For the text-containing cell, return its midpoint in (x, y) coordinate format. 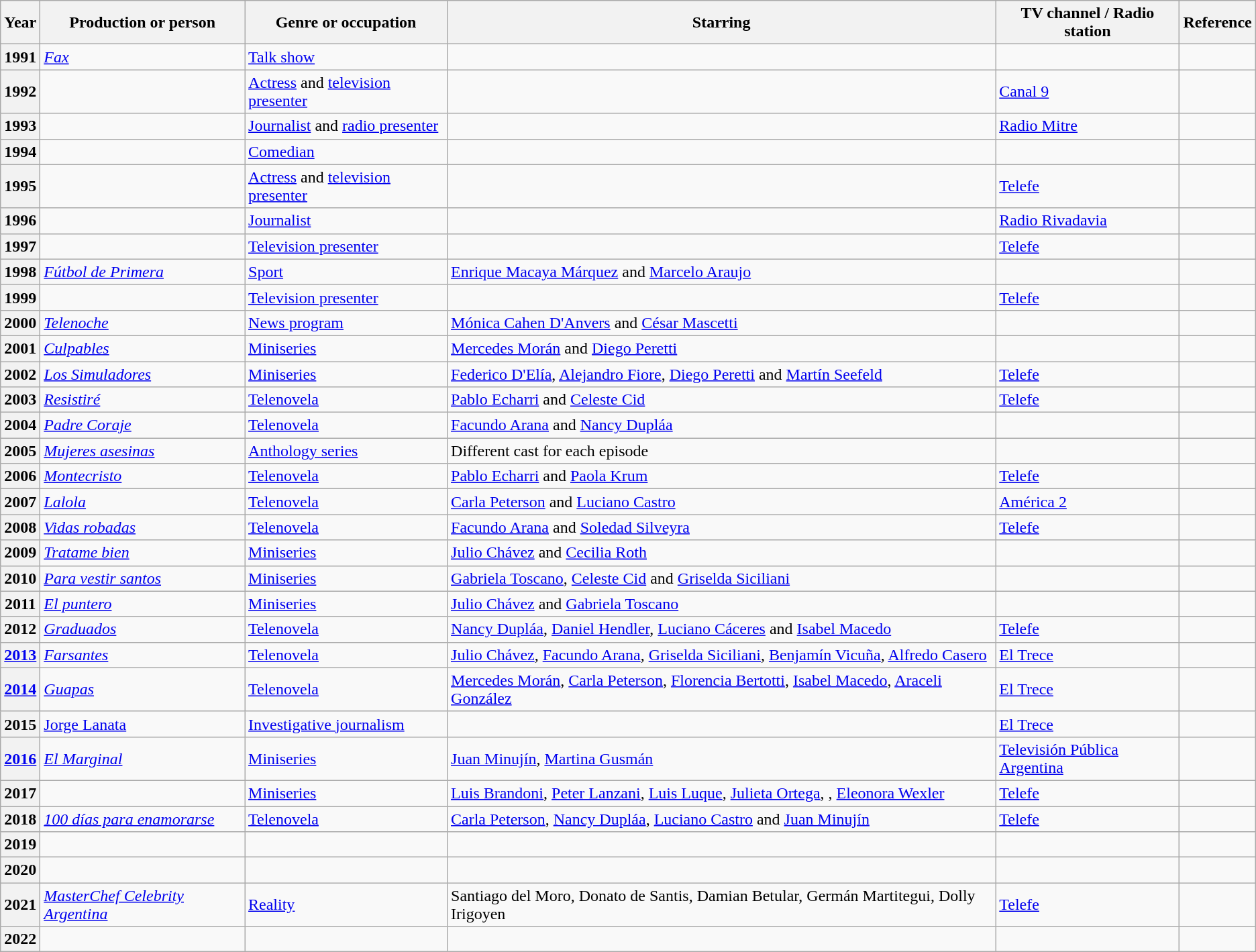
Anthology series (346, 451)
América 2 (1088, 502)
Mercedes Morán, Carla Peterson, Florencia Bertotti, Isabel Macedo, Araceli González (722, 690)
Jorge Lanata (142, 724)
1998 (20, 272)
Pablo Echarri and Celeste Cid (722, 400)
Nancy Dupláa, Daniel Hendler, Luciano Cáceres and Isabel Macedo (722, 629)
2005 (20, 451)
Julio Chávez and Gabriela Toscano (722, 604)
2002 (20, 374)
2009 (20, 553)
2022 (20, 939)
1991 (20, 57)
News program (346, 323)
Different cast for each episode (722, 451)
Sport (346, 272)
1994 (20, 152)
Montecristo (142, 476)
Radio Rivadavia (1088, 221)
2003 (20, 400)
2006 (20, 476)
2011 (20, 604)
1992 (20, 91)
Talk show (346, 57)
El puntero (142, 604)
Santiago del Moro, Donato de Santis, Damian Betular, Germán Martitegui, Dolly Irigoyen (722, 904)
2015 (20, 724)
Vidas robadas (142, 527)
Enrique Macaya Márquez and Marcelo Araujo (722, 272)
Facundo Arana and Soledad Silveyra (722, 527)
Year (20, 23)
Carla Peterson, Nancy Dupláa, Luciano Castro and Juan Minujín (722, 819)
Para vestir santos (142, 578)
Graduados (142, 629)
2007 (20, 502)
1999 (20, 297)
2000 (20, 323)
Padre Coraje (142, 425)
Tratame bien (142, 553)
Comedian (346, 152)
2019 (20, 845)
Mercedes Morán and Diego Peretti (722, 348)
2013 (20, 655)
2008 (20, 527)
1995 (20, 187)
TV channel / Radio station (1088, 23)
2018 (20, 819)
Pablo Echarri and Paola Krum (722, 476)
2012 (20, 629)
Reference (1217, 23)
Farsantes (142, 655)
Starring (722, 23)
Journalist (346, 221)
2004 (20, 425)
1993 (20, 126)
Carla Peterson and Luciano Castro (722, 502)
Televisión Pública Argentina (1088, 758)
Resistiré (142, 400)
Los Simuladores (142, 374)
Juan Minujín, Martina Gusmán (722, 758)
2017 (20, 793)
MasterChef Celebrity Argentina (142, 904)
Fax (142, 57)
Mujeres asesinas (142, 451)
Federico D'Elía, Alejandro Fiore, Diego Peretti and Martín Seefeld (722, 374)
1997 (20, 246)
Culpables (142, 348)
2014 (20, 690)
2010 (20, 578)
Canal 9 (1088, 91)
Luis Brandoni, Peter Lanzani, Luis Luque, Julieta Ortega, , Eleonora Wexler (722, 793)
Investigative journalism (346, 724)
Guapas (142, 690)
Facundo Arana and Nancy Dupláa (722, 425)
Fútbol de Primera (142, 272)
2001 (20, 348)
Gabriela Toscano, Celeste Cid and Griselda Siciliani (722, 578)
Mónica Cahen D'Anvers and César Mascetti (722, 323)
Reality (346, 904)
Julio Chávez and Cecilia Roth (722, 553)
Telenoche (142, 323)
Genre or occupation (346, 23)
2021 (20, 904)
2020 (20, 870)
1996 (20, 221)
100 días para enamorarse (142, 819)
El Marginal (142, 758)
Radio Mitre (1088, 126)
Lalola (142, 502)
2016 (20, 758)
Production or person (142, 23)
Journalist and radio presenter (346, 126)
Julio Chávez, Facundo Arana, Griselda Siciliani, Benjamín Vicuña, Alfredo Casero (722, 655)
